Find where the given text appears and provide that cell's center as [x, y] coordinate. 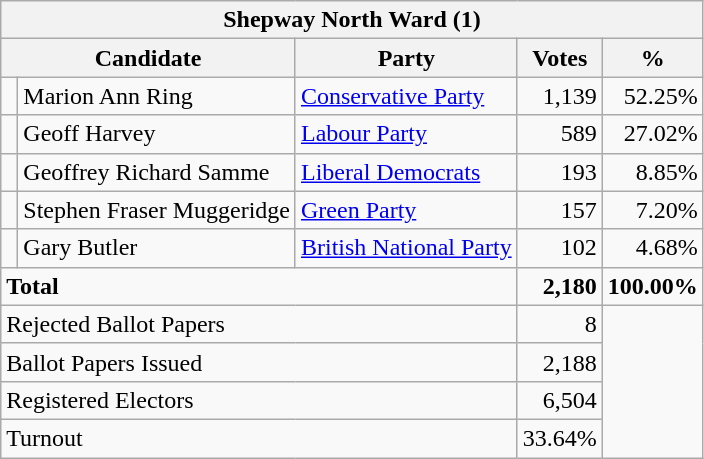
Shepway North Ward (1) [352, 20]
Party [406, 58]
27.02% [652, 134]
100.00% [652, 286]
Rejected Ballot Papers [259, 324]
Geoffrey Richard Samme [157, 172]
Stephen Fraser Muggeridge [157, 210]
589 [560, 134]
102 [560, 248]
2,180 [560, 286]
Geoff Harvey [157, 134]
Green Party [406, 210]
Turnout [259, 438]
Gary Butler [157, 248]
193 [560, 172]
2,188 [560, 362]
33.64% [560, 438]
Ballot Papers Issued [259, 362]
Conservative Party [406, 96]
52.25% [652, 96]
1,139 [560, 96]
8.85% [652, 172]
4.68% [652, 248]
British National Party [406, 248]
Liberal Democrats [406, 172]
Votes [560, 58]
Registered Electors [259, 400]
7.20% [652, 210]
Candidate [148, 58]
% [652, 58]
157 [560, 210]
8 [560, 324]
Labour Party [406, 134]
6,504 [560, 400]
Marion Ann Ring [157, 96]
Total [259, 286]
